For the text-containing cell, return its midpoint in [x, y] coordinate format. 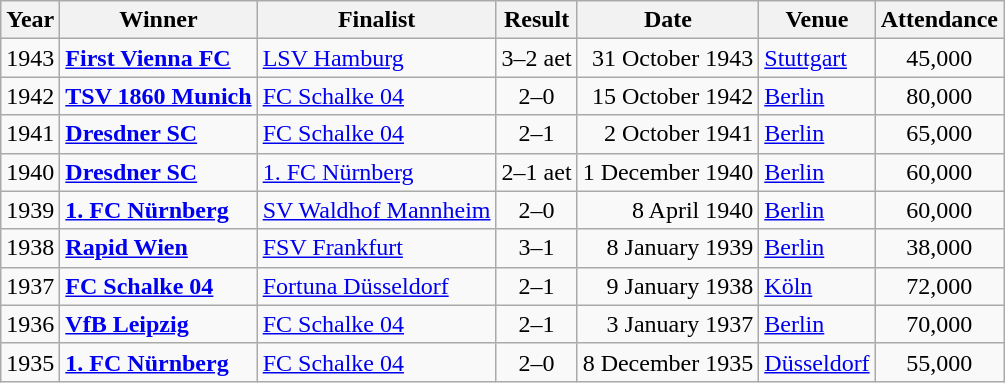
1935 [30, 362]
FSV Frankfurt [376, 248]
1941 [30, 134]
1938 [30, 248]
3–2 aet [536, 58]
3–1 [536, 248]
55,000 [939, 362]
1937 [30, 286]
2–1 aet [536, 172]
Year [30, 20]
Düsseldorf [817, 362]
Rapid Wien [158, 248]
Stuttgart [817, 58]
Finalist [376, 20]
8 January 1939 [668, 248]
TSV 1860 Munich [158, 96]
45,000 [939, 58]
Attendance [939, 20]
Fortuna Düsseldorf [376, 286]
8 December 1935 [668, 362]
72,000 [939, 286]
3 January 1937 [668, 324]
SV Waldhof Mannheim [376, 210]
1939 [30, 210]
1 December 1940 [668, 172]
VfB Leipzig [158, 324]
Result [536, 20]
9 January 1938 [668, 286]
Köln [817, 286]
15 October 1942 [668, 96]
1936 [30, 324]
1943 [30, 58]
38,000 [939, 248]
1942 [30, 96]
Winner [158, 20]
65,000 [939, 134]
Date [668, 20]
Venue [817, 20]
31 October 1943 [668, 58]
8 April 1940 [668, 210]
2 October 1941 [668, 134]
LSV Hamburg [376, 58]
First Vienna FC [158, 58]
80,000 [939, 96]
1940 [30, 172]
70,000 [939, 324]
